For the text-containing cell, return its midpoint in (x, y) coordinate format. 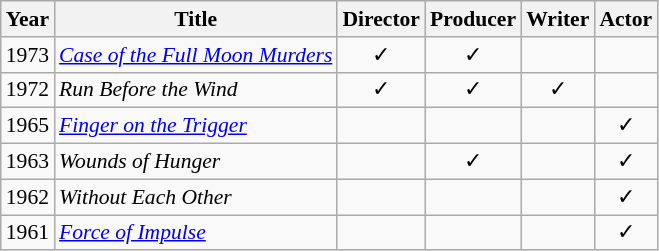
1963 (28, 162)
1973 (28, 55)
1965 (28, 126)
Actor (626, 19)
Producer (473, 19)
Director (381, 19)
Without Each Other (196, 197)
Finger on the Trigger (196, 126)
1961 (28, 233)
Force of Impulse (196, 233)
Wounds of Hunger (196, 162)
Year (28, 19)
Title (196, 19)
1962 (28, 197)
Case of the Full Moon Murders (196, 55)
Run Before the Wind (196, 90)
Writer (558, 19)
1972 (28, 90)
